Return the (X, Y) coordinate for the center point of the cell that contains the specified text.  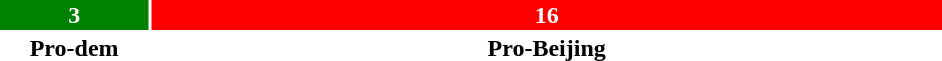
3 (74, 15)
16 (546, 15)
